Identify which cell holds the provided text, then report its [x, y] central coordinate. 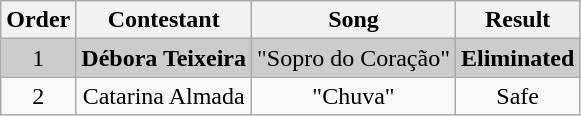
2 [38, 96]
"Chuva" [354, 96]
Song [354, 20]
Catarina Almada [164, 96]
Débora Teixeira [164, 58]
1 [38, 58]
Eliminated [517, 58]
Order [38, 20]
Result [517, 20]
"Sopro do Coração" [354, 58]
Safe [517, 96]
Contestant [164, 20]
